Detect which cell encompasses the target text, then output its [X, Y] center coordinate. 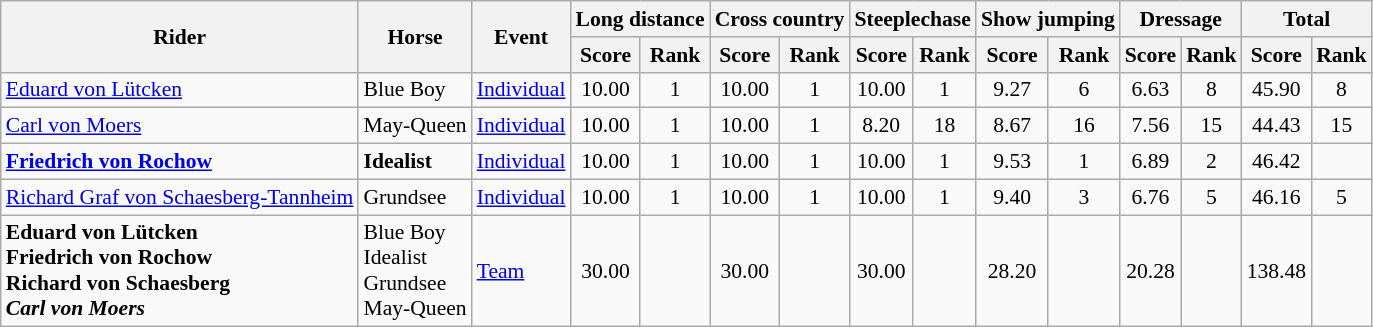
46.16 [1276, 197]
28.20 [1012, 271]
20.28 [1150, 271]
Cross country [780, 19]
6.76 [1150, 197]
Dressage [1181, 19]
Eduard von Lütcken Friedrich von Rochow Richard von Schaesberg Carl von Moers [180, 271]
2 [1212, 162]
Eduard von Lütcken [180, 90]
3 [1084, 197]
6 [1084, 90]
16 [1084, 126]
Long distance [640, 19]
Rider [180, 36]
Carl von Moers [180, 126]
Blue Boy Idealist Grundsee May-Queen [414, 271]
Blue Boy [414, 90]
Total [1307, 19]
Horse [414, 36]
Team [522, 271]
Show jumping [1048, 19]
7.56 [1150, 126]
Event [522, 36]
9.27 [1012, 90]
Steeplechase [912, 19]
Grundsee [414, 197]
Friedrich von Rochow [180, 162]
Richard Graf von Schaesberg-Tannheim [180, 197]
9.40 [1012, 197]
6.63 [1150, 90]
6.89 [1150, 162]
Idealist [414, 162]
8.20 [881, 126]
44.43 [1276, 126]
18 [944, 126]
46.42 [1276, 162]
May-Queen [414, 126]
8.67 [1012, 126]
9.53 [1012, 162]
45.90 [1276, 90]
138.48 [1276, 271]
